Capture the cell that displays the provided text and extract its (x, y) central coordinate. 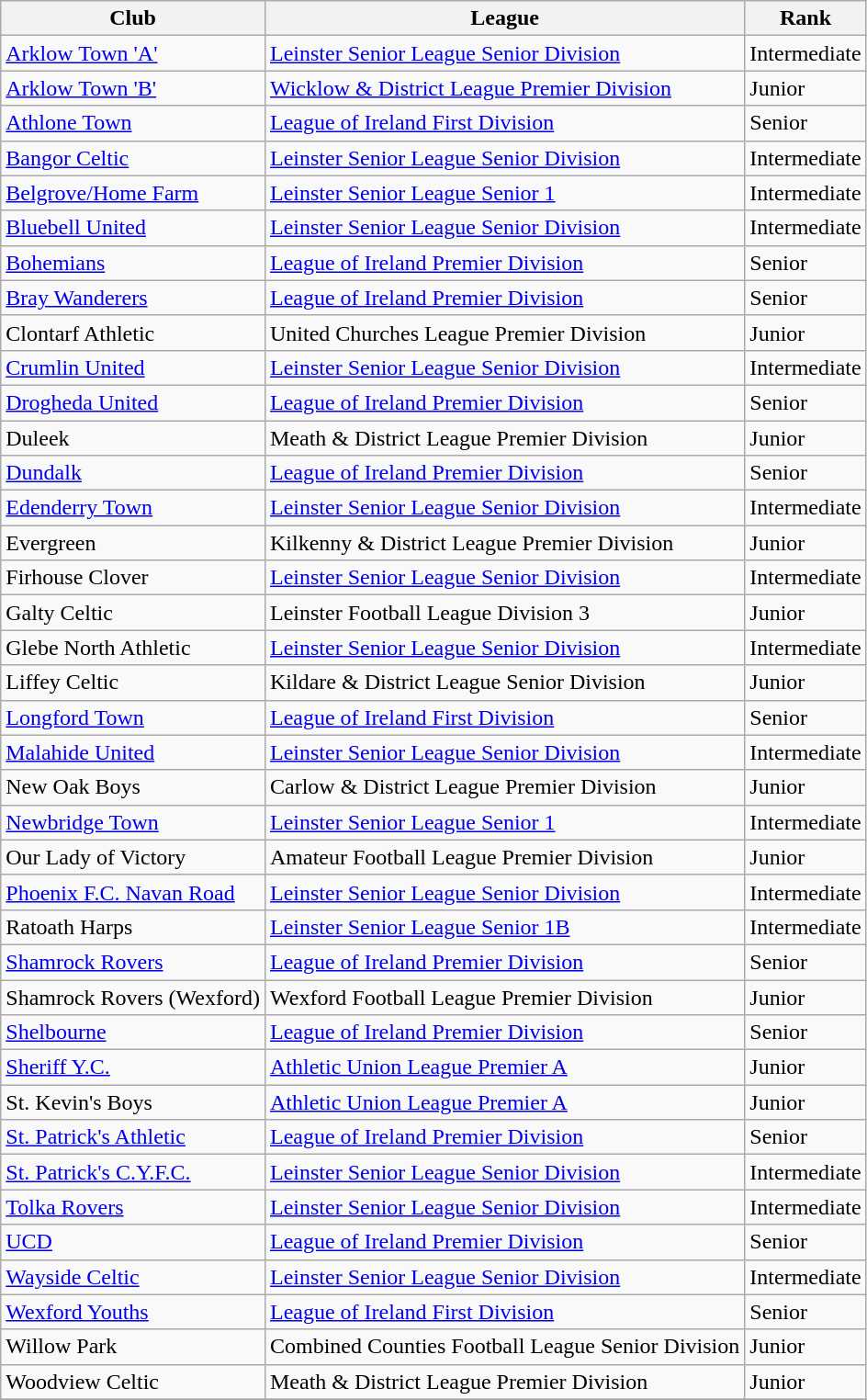
Clontarf Athletic (133, 333)
Sheriff Y.C. (133, 1067)
Crumlin United (133, 367)
United Churches League Premier Division (504, 333)
Drogheda United (133, 402)
St. Patrick's Athletic (133, 1137)
Leinster Football League Division 3 (504, 613)
Bohemians (133, 263)
Wayside Celtic (133, 1277)
Bray Wanderers (133, 298)
Leinster Senior League Senior 1B (504, 927)
Combined Counties Football League Senior Division (504, 1347)
Dundalk (133, 473)
Malahide United (133, 752)
Club (133, 18)
Bluebell United (133, 228)
Wexford Youths (133, 1312)
Athlone Town (133, 123)
Shamrock Rovers (133, 962)
St. Patrick's C.Y.F.C. (133, 1172)
Longford Town (133, 717)
Belgrove/Home Farm (133, 193)
Arklow Town 'A' (133, 53)
Galty Celtic (133, 613)
Duleek (133, 438)
Glebe North Athletic (133, 648)
Carlow & District League Premier Division (504, 787)
Wexford Football League Premier Division (504, 997)
Evergreen (133, 543)
Rank (805, 18)
St. Kevin's Boys (133, 1102)
Edenderry Town (133, 508)
Amateur Football League Premier Division (504, 857)
Tolka Rovers (133, 1207)
Ratoath Harps (133, 927)
Phoenix F.C. Navan Road (133, 892)
Willow Park (133, 1347)
Kildare & District League Senior Division (504, 683)
Newbridge Town (133, 822)
Liffey Celtic (133, 683)
Bangor Celtic (133, 158)
Shelbourne (133, 1033)
League (504, 18)
Wicklow & District League Premier Division (504, 88)
UCD (133, 1242)
New Oak Boys (133, 787)
Woodview Celtic (133, 1382)
Shamrock Rovers (Wexford) (133, 997)
Arklow Town 'B' (133, 88)
Our Lady of Victory (133, 857)
Kilkenny & District League Premier Division (504, 543)
Firhouse Clover (133, 578)
